Capture the cell that displays the provided text and extract its [x, y] central coordinate. 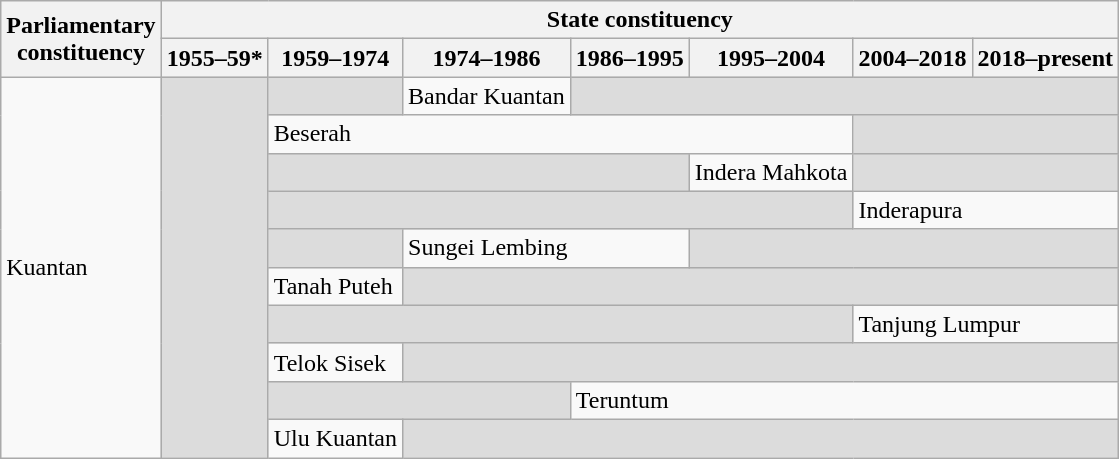
1995–2004 [771, 58]
Tanjung Lumpur [986, 324]
Sungei Lembing [546, 248]
1986–1995 [630, 58]
Ulu Kuantan [335, 438]
2018–present [1046, 58]
Teruntum [844, 400]
Indera Mahkota [771, 172]
2004–2018 [912, 58]
1955–59* [214, 58]
Beserah [560, 134]
Kuantan [81, 268]
Telok Sisek [335, 362]
State constituency [640, 20]
Tanah Puteh [335, 286]
Parliamentaryconstituency [81, 39]
Inderapura [986, 210]
Bandar Kuantan [487, 96]
1974–1986 [487, 58]
1959–1974 [335, 58]
